Locate the cell with the specified text and output its (X, Y) center coordinate. 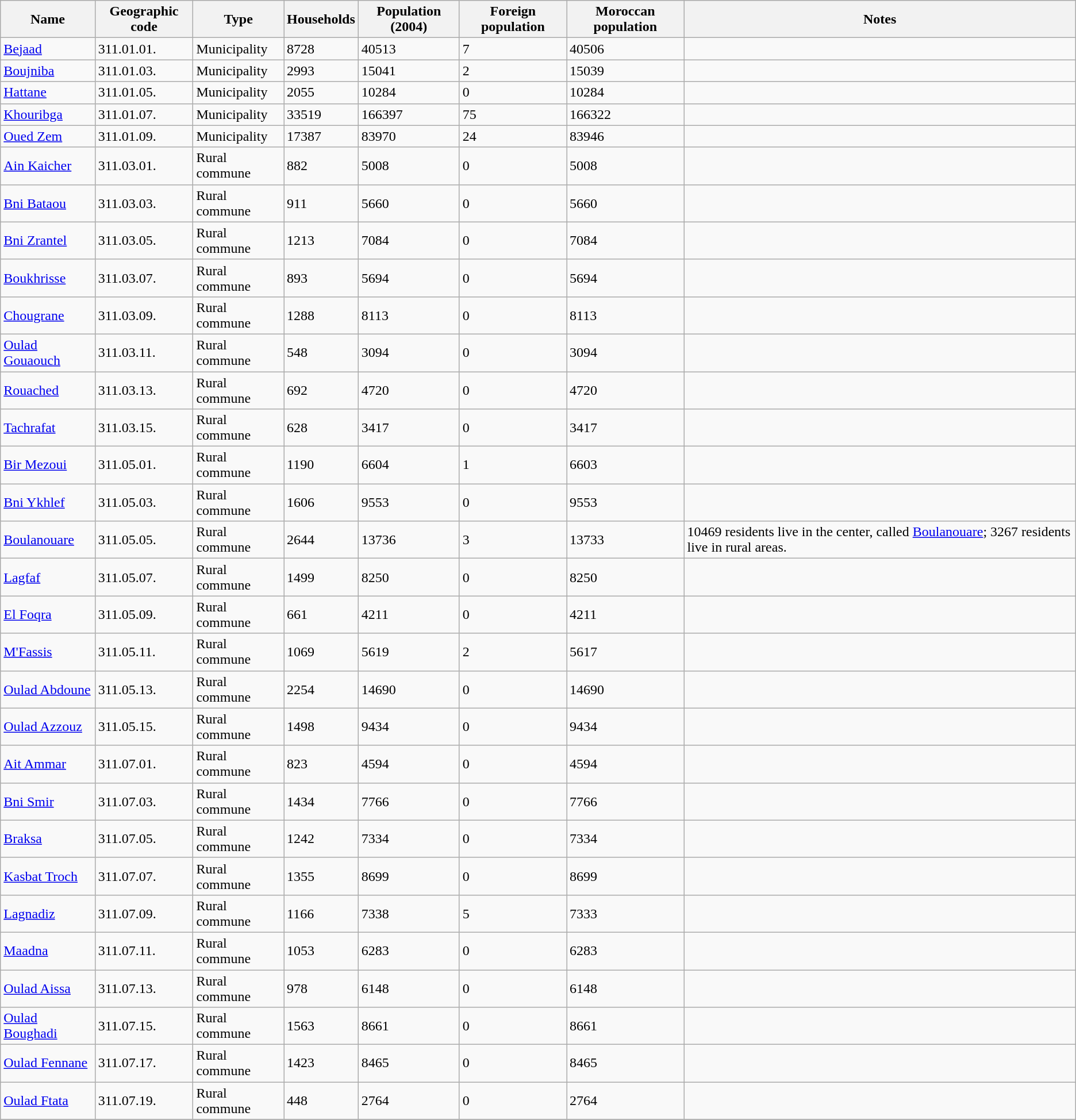
1069 (321, 652)
Lagfaf (48, 577)
1242 (321, 839)
311.05.15. (144, 726)
Oulad Aissa (48, 988)
Khouribga (48, 114)
Bni Ykhlef (48, 502)
10469 residents live in the center, called Boulanouare; 3267 residents live in rural areas. (879, 540)
311.05.11. (144, 652)
Oulad Ftata (48, 1101)
6603 (625, 465)
311.07.15. (144, 1026)
15039 (625, 71)
Braksa (48, 839)
311.07.11. (144, 950)
311.01.03. (144, 71)
Bir Mezoui (48, 465)
8728 (321, 49)
Oued Zem (48, 136)
1423 (321, 1063)
3 (513, 540)
13733 (625, 540)
978 (321, 988)
Bni Bataou (48, 203)
40506 (625, 49)
40513 (409, 49)
1355 (321, 876)
13736 (409, 540)
2644 (321, 540)
1053 (321, 950)
15041 (409, 71)
2993 (321, 71)
17387 (321, 136)
166322 (625, 114)
Bni Zrantel (48, 240)
Rouached (48, 390)
311.07.19. (144, 1101)
Bni Smir (48, 801)
311.07.03. (144, 801)
311.03.09. (144, 315)
311.03.15. (144, 428)
692 (321, 390)
1499 (321, 577)
448 (321, 1101)
1190 (321, 465)
7 (513, 49)
24 (513, 136)
5617 (625, 652)
2055 (321, 93)
311.07.07. (144, 876)
311.03.05. (144, 240)
Oulad Azzouz (48, 726)
823 (321, 764)
311.01.01. (144, 49)
311.07.17. (144, 1063)
Type (239, 20)
El Foqra (48, 615)
Boujniba (48, 71)
Foreign population (513, 20)
1213 (321, 240)
628 (321, 428)
Bejaad (48, 49)
Moroccan population (625, 20)
6604 (409, 465)
1563 (321, 1026)
1434 (321, 801)
M'Fassis (48, 652)
311.05.01. (144, 465)
1288 (321, 315)
311.05.07. (144, 577)
311.01.05. (144, 93)
83970 (409, 136)
Maadna (48, 950)
311.07.01. (144, 764)
548 (321, 353)
Geographic code (144, 20)
Oulad Boughadi (48, 1026)
1 (513, 465)
311.05.09. (144, 615)
5619 (409, 652)
Tachrafat (48, 428)
Boukhrisse (48, 278)
Ait Ammar (48, 764)
Boulanouare (48, 540)
311.03.03. (144, 203)
311.01.09. (144, 136)
2254 (321, 690)
311.03.01. (144, 166)
166397 (409, 114)
311.03.07. (144, 278)
Oulad Fennane (48, 1063)
1166 (321, 914)
893 (321, 278)
311.03.11. (144, 353)
Notes (879, 20)
311.05.13. (144, 690)
311.05.03. (144, 502)
882 (321, 166)
1606 (321, 502)
75 (513, 114)
Ain Kaicher (48, 166)
Kasbat Troch (48, 876)
311.03.13. (144, 390)
Oulad Abdoune (48, 690)
911 (321, 203)
7338 (409, 914)
311.01.07. (144, 114)
661 (321, 615)
311.05.05. (144, 540)
5 (513, 914)
Households (321, 20)
1498 (321, 726)
Population (2004) (409, 20)
Chougrane (48, 315)
311.07.05. (144, 839)
Name (48, 20)
83946 (625, 136)
7333 (625, 914)
33519 (321, 114)
Lagnadiz (48, 914)
311.07.13. (144, 988)
Oulad Gouaouch (48, 353)
311.07.09. (144, 914)
Hattane (48, 93)
